Determine the (x, y) coordinate at the center of the cell enclosing the given text.  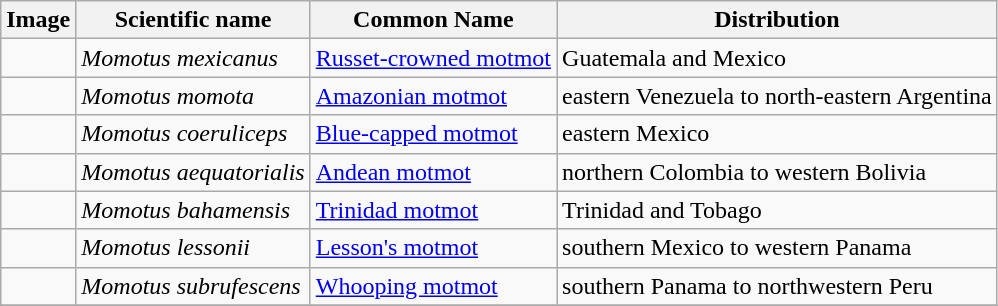
Momotus mexicanus (193, 58)
Guatemala and Mexico (778, 58)
Trinidad motmot (433, 210)
Blue-capped motmot (433, 134)
Momotus bahamensis (193, 210)
eastern Mexico (778, 134)
Momotus subrufescens (193, 286)
Momotus coeruliceps (193, 134)
Lesson's motmot (433, 248)
Image (38, 20)
Andean motmot (433, 172)
eastern Venezuela to north-eastern Argentina (778, 96)
Distribution (778, 20)
Momotus momota (193, 96)
Russet-crowned motmot (433, 58)
northern Colombia to western Bolivia (778, 172)
Whooping motmot (433, 286)
Trinidad and Tobago (778, 210)
Momotus aequatorialis (193, 172)
Common Name (433, 20)
Amazonian motmot (433, 96)
southern Mexico to western Panama (778, 248)
Momotus lessonii (193, 248)
southern Panama to northwestern Peru (778, 286)
Scientific name (193, 20)
